Identify which cell holds the provided text, then report its [x, y] central coordinate. 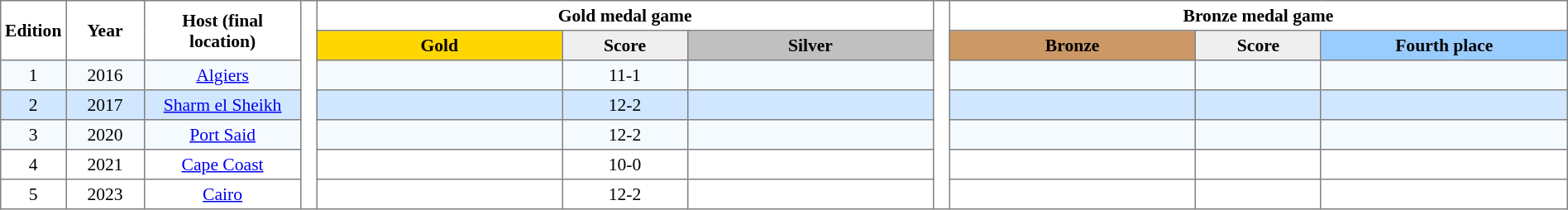
4 [33, 165]
Cape Coast [222, 165]
Cairo [222, 194]
11-1 [625, 75]
Gold medal game [625, 16]
Bronze medal game [1259, 16]
Host (final location) [222, 31]
Sharm el Sheikh [222, 105]
2023 [106, 194]
5 [33, 194]
2 [33, 105]
Year [106, 31]
Gold [440, 45]
2017 [106, 105]
Bronze [1073, 45]
Edition [33, 31]
Fourth place [1444, 45]
2020 [106, 135]
2021 [106, 165]
Port Said [222, 135]
Algiers [222, 75]
2016 [106, 75]
1 [33, 75]
3 [33, 135]
10-0 [625, 165]
Silver [810, 45]
